Provide the (X, Y) coordinate of the cell's center where the given text is located.  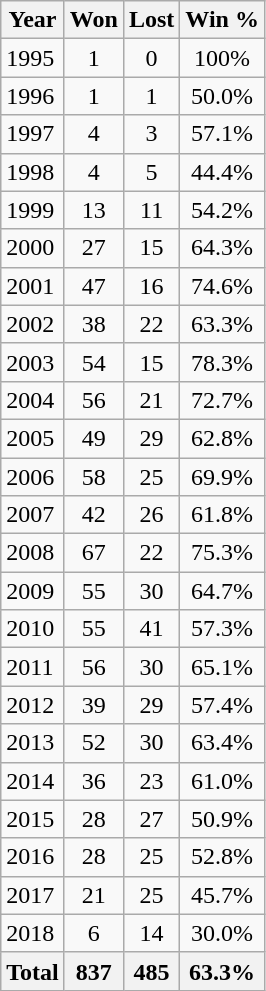
2008 (33, 553)
75.3% (222, 553)
Lost (151, 20)
2002 (33, 324)
Total (33, 971)
64.7% (222, 591)
3 (151, 134)
1996 (33, 96)
Win % (222, 20)
2005 (33, 438)
0 (151, 58)
11 (151, 210)
Won (94, 20)
2011 (33, 667)
67 (94, 553)
39 (94, 705)
2009 (33, 591)
65.1% (222, 667)
58 (94, 477)
30.0% (222, 933)
38 (94, 324)
44.4% (222, 172)
2014 (33, 781)
2018 (33, 933)
62.8% (222, 438)
1999 (33, 210)
2004 (33, 400)
63.4% (222, 743)
23 (151, 781)
16 (151, 286)
2007 (33, 515)
78.3% (222, 362)
41 (151, 629)
69.9% (222, 477)
64.3% (222, 248)
2003 (33, 362)
57.1% (222, 134)
42 (94, 515)
61.0% (222, 781)
13 (94, 210)
Year (33, 20)
2006 (33, 477)
1995 (33, 58)
6 (94, 933)
100% (222, 58)
2015 (33, 819)
2000 (33, 248)
2010 (33, 629)
50.9% (222, 819)
47 (94, 286)
52 (94, 743)
54.2% (222, 210)
5 (151, 172)
54 (94, 362)
49 (94, 438)
26 (151, 515)
2016 (33, 857)
74.6% (222, 286)
61.8% (222, 515)
72.7% (222, 400)
485 (151, 971)
57.3% (222, 629)
837 (94, 971)
50.0% (222, 96)
52.8% (222, 857)
1998 (33, 172)
2013 (33, 743)
57.4% (222, 705)
2012 (33, 705)
36 (94, 781)
2017 (33, 895)
2001 (33, 286)
45.7% (222, 895)
1997 (33, 134)
14 (151, 933)
